Return (X, Y) of the center of cell containing provided text 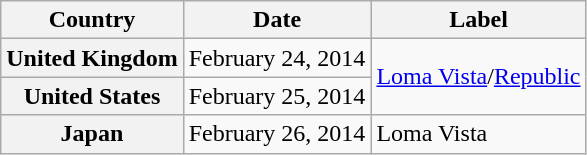
Date (277, 20)
February 24, 2014 (277, 58)
United States (92, 96)
Country (92, 20)
Label (478, 20)
United Kingdom (92, 58)
Loma Vista (478, 134)
Loma Vista/Republic (478, 77)
Japan (92, 134)
February 26, 2014 (277, 134)
February 25, 2014 (277, 96)
